Return the (x, y) coordinate for the center point of the cell that contains the specified text.  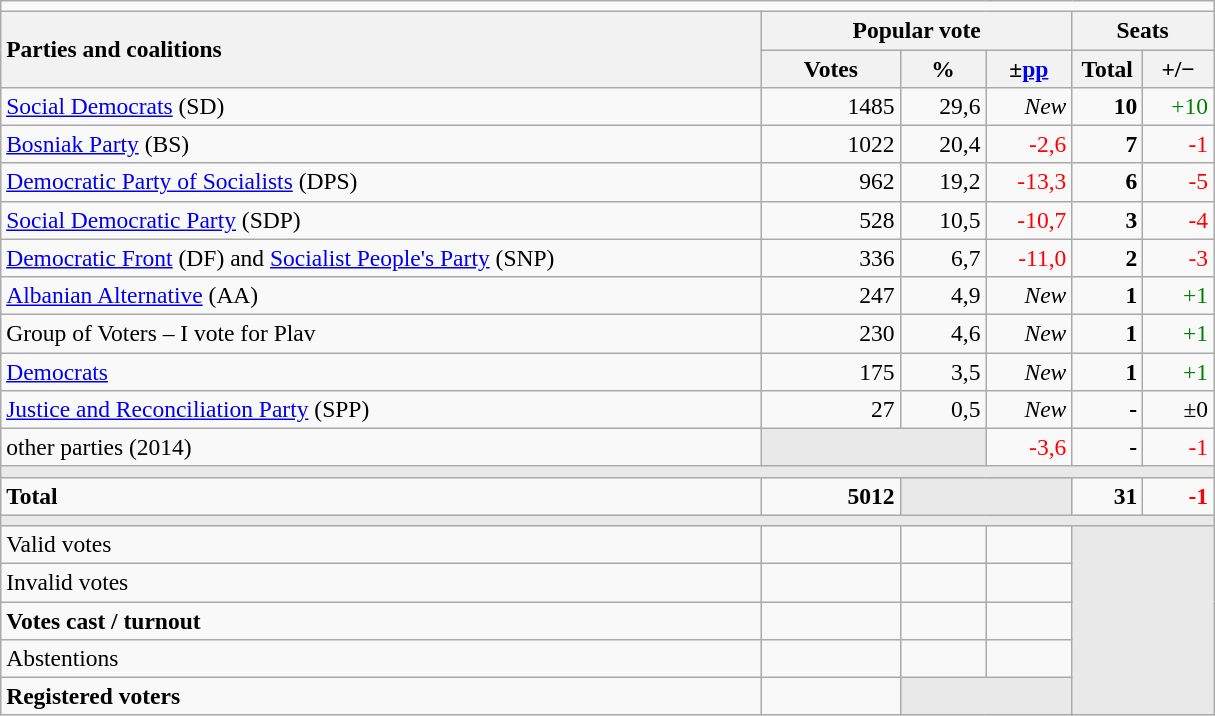
10,5 (943, 220)
Democratic Front (DF) and Socialist People's Party (SNP) (382, 258)
0,5 (943, 409)
Social Democratic Party (SDP) (382, 220)
-2,6 (1029, 144)
Votes (831, 68)
Parties and coalitions (382, 49)
-4 (1178, 220)
Democratic Party of Socialists (DPS) (382, 182)
29,6 (943, 106)
3 (1108, 220)
-3,6 (1029, 447)
247 (831, 295)
% (943, 68)
1485 (831, 106)
1022 (831, 144)
27 (831, 409)
Justice and Reconciliation Party (SPP) (382, 409)
31 (1108, 496)
±0 (1178, 409)
+10 (1178, 106)
Valid votes (382, 544)
2 (1108, 258)
Bosniak Party (BS) (382, 144)
-13,3 (1029, 182)
19,2 (943, 182)
-10,7 (1029, 220)
962 (831, 182)
Abstentions (382, 658)
Popular vote (917, 30)
Democrats (382, 371)
±pp (1029, 68)
3,5 (943, 371)
20,4 (943, 144)
7 (1108, 144)
-3 (1178, 258)
5012 (831, 496)
Registered voters (382, 696)
6 (1108, 182)
Votes cast / turnout (382, 620)
-5 (1178, 182)
other parties (2014) (382, 447)
175 (831, 371)
336 (831, 258)
Seats (1143, 30)
528 (831, 220)
Albanian Alternative (AA) (382, 295)
4,6 (943, 333)
+/− (1178, 68)
10 (1108, 106)
Group of Voters – I vote for Plav (382, 333)
Invalid votes (382, 582)
4,9 (943, 295)
230 (831, 333)
6,7 (943, 258)
Social Democrats (SD) (382, 106)
-11,0 (1029, 258)
